Scan for the cell matching the given text and deliver its (X, Y) coordinate at center. 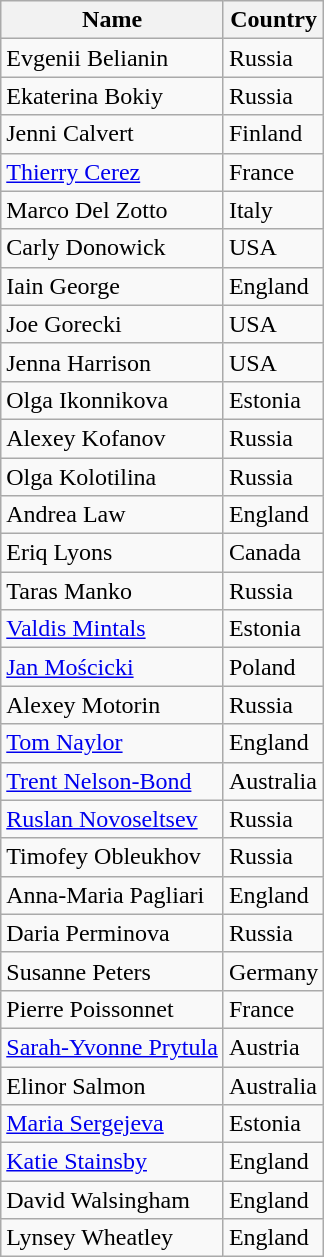
Olga Ikonnikova (112, 400)
Eriq Lyons (112, 553)
Iain George (112, 286)
Jenni Calvert (112, 134)
Austria (273, 1047)
Joe Gorecki (112, 324)
Andrea Law (112, 515)
Poland (273, 667)
Maria Sergejeva (112, 1124)
Lynsey Wheatley (112, 1238)
Country (273, 20)
Germany (273, 971)
Ruslan Novoseltsev (112, 819)
Tom Naylor (112, 743)
Katie Stainsby (112, 1162)
Thierry Cerez (112, 172)
Timofey Obleukhov (112, 857)
Sarah-Yvonne Prytula (112, 1047)
Carly Donowick (112, 248)
Elinor Salmon (112, 1085)
Jenna Harrison (112, 362)
Olga Kolotilina (112, 477)
Valdis Mintals (112, 629)
Marco Del Zotto (112, 210)
Evgenii Belianin (112, 58)
Alexey Motorin (112, 705)
Alexey Kofanov (112, 438)
Trent Nelson-Bond (112, 781)
Taras Manko (112, 591)
Daria Perminova (112, 933)
Finland (273, 134)
Italy (273, 210)
Pierre Poissonnet (112, 1009)
Anna-Maria Pagliari (112, 895)
Susanne Peters (112, 971)
David Walsingham (112, 1200)
Jan Mościcki (112, 667)
Ekaterina Bokiy (112, 96)
Name (112, 20)
Canada (273, 553)
